For the text-containing cell, return its midpoint in (X, Y) coordinate format. 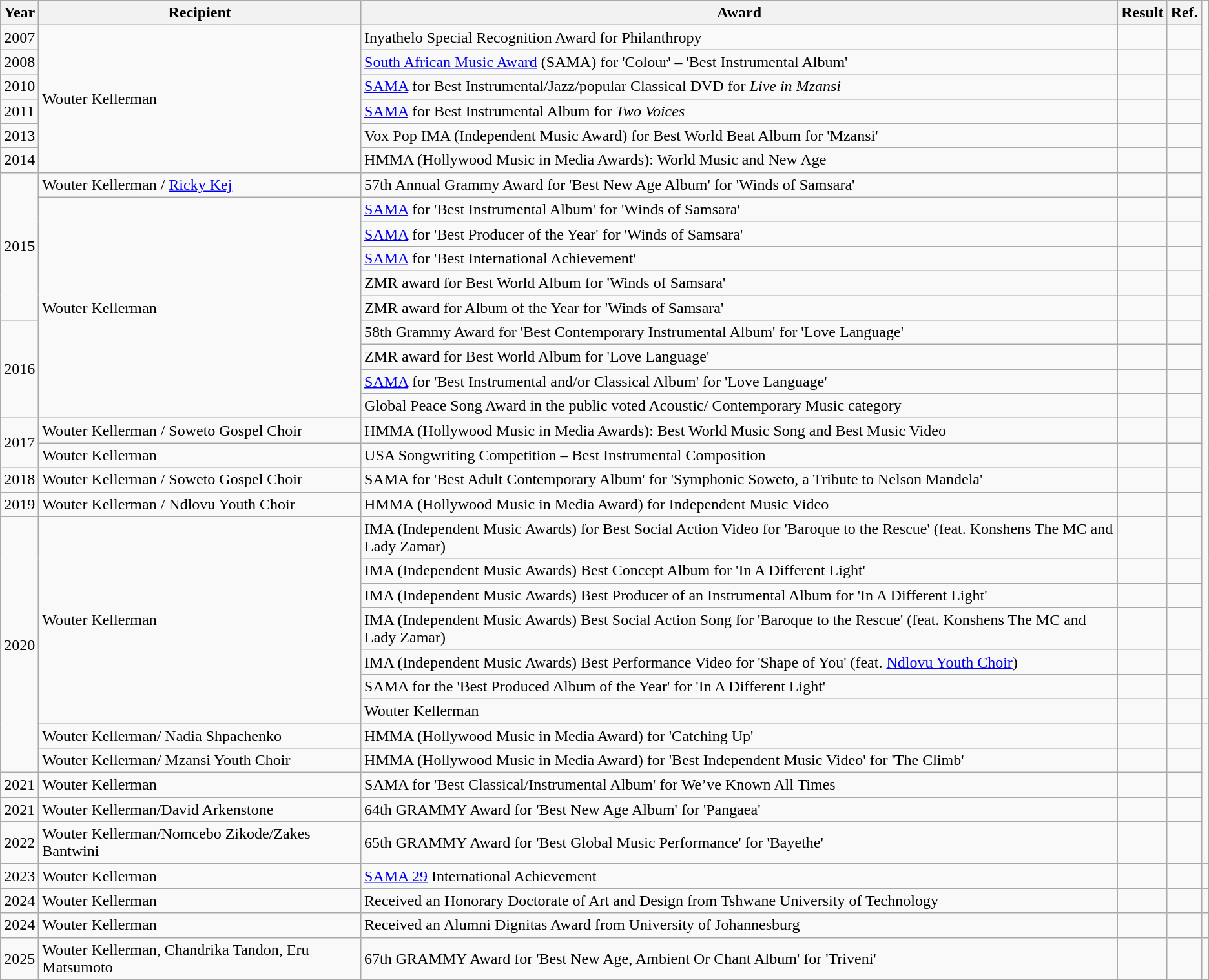
2020 (19, 644)
HMMA (Hollywood Music in Media Award) for 'Catching Up' (739, 735)
Award (739, 13)
SAMA for 'Best Producer of the Year' for 'Winds of Samsara' (739, 234)
Year (19, 13)
SAMA 29 International Achievement (739, 876)
IMA (Independent Music Awards) for Best Social Action Video for 'Baroque to the Rescue' (feat. Konshens The MC and Lady Zamar) (739, 537)
Received an Honorary Doctorate of Art and Design from Tshwane University of Technology (739, 901)
IMA (Independent Music Awards) Best Concept Album for 'In A Different Light' (739, 571)
SAMA for 'Best International Achievement' (739, 258)
Wouter Kellerman / Ricky Kej (200, 185)
Recipient (200, 13)
2013 (19, 136)
Result (1142, 13)
2022 (19, 843)
64th GRAMMY Award for 'Best New Age Album' for 'Pangaea' (739, 810)
Global Peace Song Award in the public voted Acoustic/ Contemporary Music category (739, 406)
SAMA for 'Best Classical/Instrumental Album' for We’ve Known All Times (739, 785)
2017 (19, 443)
58th Grammy Award for 'Best Contemporary Instrumental Album' for 'Love Language' (739, 332)
2008 (19, 62)
ZMR award for Album of the Year for 'Winds of Samsara' (739, 308)
IMA (Independent Music Awards) Best Producer of an Instrumental Album for 'In A Different Light' (739, 595)
Wouter Kellerman/David Arkenstone (200, 810)
2015 (19, 246)
65th GRAMMY Award for 'Best Global Music Performance' for 'Bayethe' (739, 843)
2019 (19, 504)
IMA (Independent Music Awards) Best Social Action Song for 'Baroque to the Rescue' (feat. Konshens The MC and Lady Zamar) (739, 629)
SAMA for 'Best Instrumental Album' for 'Winds of Samsara' (739, 209)
Wouter Kellerman/Nomcebo Zikode/Zakes Bantwini (200, 843)
ZMR award for Best World Album for 'Winds of Samsara' (739, 283)
2011 (19, 111)
SAMA for the 'Best Produced Album of the Year' for 'In A Different Light' (739, 686)
2010 (19, 87)
2025 (19, 958)
SAMA for 'Best Instrumental and/or Classical Album' for 'Love Language' (739, 382)
HMMA (Hollywood Music in Media Awards): World Music and New Age (739, 160)
Wouter Kellerman/ Mzansi Youth Choir (200, 761)
HMMA (Hollywood Music in Media Award) for 'Best Independent Music Video' for 'The Climb' (739, 761)
IMA (Independent Music Awards) Best Performance Video for 'Shape of You' (feat. Ndlovu Youth Choir) (739, 662)
USA Songwriting Competition – Best Instrumental Composition (739, 455)
SAMA for Best Instrumental Album for Two Voices (739, 111)
Received an Alumni Dignitas Award from University of Johannesburg (739, 925)
Wouter Kellerman / Ndlovu Youth Choir (200, 504)
Wouter Kellerman/ Nadia Shpachenko (200, 735)
SAMA for 'Best Adult Contemporary Album' for 'Symphonic Soweto, a Tribute to Nelson Mandela' (739, 480)
Vox Pop IMA (Independent Music Award) for Best World Beat Album for 'Mzansi' (739, 136)
2014 (19, 160)
2023 (19, 876)
Inyathelo Special Recognition Award for Philanthropy (739, 37)
2007 (19, 37)
South African Music Award (SAMA) for 'Colour' – 'Best Instrumental Album' (739, 62)
SAMA for Best Instrumental/Jazz/popular Classical DVD for Live in Mzansi (739, 87)
67th GRAMMY Award for 'Best New Age, Ambient Or Chant Album' for 'Triveni' (739, 958)
57th Annual Grammy Award for 'Best New Age Album' for 'Winds of Samsara' (739, 185)
2018 (19, 480)
Ref. (1184, 13)
ZMR award for Best World Album for 'Love Language' (739, 357)
2016 (19, 369)
HMMA (Hollywood Music in Media Award) for Independent Music Video (739, 504)
Wouter Kellerman, Chandrika Tandon, Eru Matsumoto (200, 958)
HMMA (Hollywood Music in Media Awards): Best World Music Song and Best Music Video (739, 431)
